Provide the (x, y) coordinate of the cell's center where the given text is located.  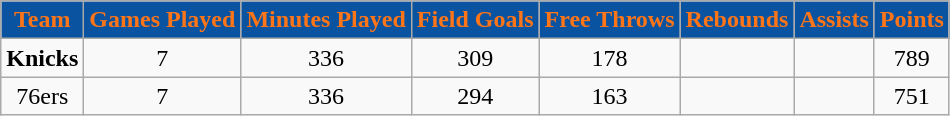
163 (610, 96)
789 (912, 58)
Rebounds (737, 20)
751 (912, 96)
Team (42, 20)
Field Goals (475, 20)
Minutes Played (326, 20)
Points (912, 20)
Knicks (42, 58)
178 (610, 58)
Free Throws (610, 20)
76ers (42, 96)
294 (475, 96)
Games Played (162, 20)
Assists (834, 20)
309 (475, 58)
